Identify which cell holds the provided text, then report its [x, y] central coordinate. 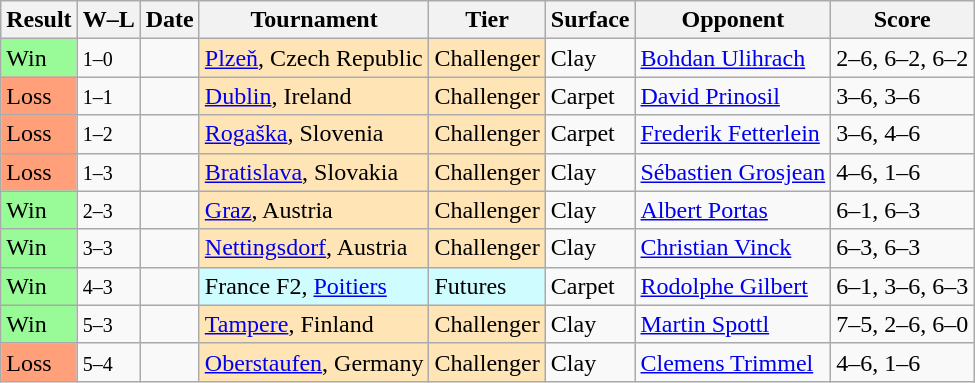
Surface [590, 20]
Graz, Austria [314, 210]
3–6, 4–6 [902, 134]
Bratislava, Slovakia [314, 172]
Dublin, Ireland [314, 96]
6–1, 6–3 [902, 210]
Nettingsdorf, Austria [314, 248]
Sébastien Grosjean [733, 172]
W–L [108, 20]
Rodolphe Gilbert [733, 286]
Frederik Fetterlein [733, 134]
Bohdan Ulihrach [733, 58]
Tournament [314, 20]
David Prinosil [733, 96]
Rogaška, Slovenia [314, 134]
Albert Portas [733, 210]
France F2, Poitiers [314, 286]
2–6, 6–2, 6–2 [902, 58]
6–3, 6–3 [902, 248]
Score [902, 20]
Result [39, 20]
2–3 [108, 210]
5–4 [108, 362]
Date [170, 20]
Opponent [733, 20]
Martin Spottl [733, 324]
Tier [487, 20]
6–1, 3–6, 6–3 [902, 286]
Tampere, Finland [314, 324]
4–3 [108, 286]
1–1 [108, 96]
Clemens Trimmel [733, 362]
1–3 [108, 172]
Plzeň, Czech Republic [314, 58]
1–0 [108, 58]
3–3 [108, 248]
5–3 [108, 324]
Oberstaufen, Germany [314, 362]
Futures [487, 286]
7–5, 2–6, 6–0 [902, 324]
1–2 [108, 134]
Christian Vinck [733, 248]
3–6, 3–6 [902, 96]
